Identify which cell holds the provided text, then report its [x, y] central coordinate. 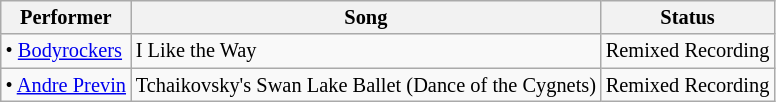
• Bodyrockers [66, 51]
Status [688, 17]
I Like the Way [366, 51]
• Andre Previn [66, 85]
Tchaikovsky's Swan Lake Ballet (Dance of the Cygnets) [366, 85]
Performer [66, 17]
Song [366, 17]
